Detect which cell encompasses the target text, then output its [X, Y] center coordinate. 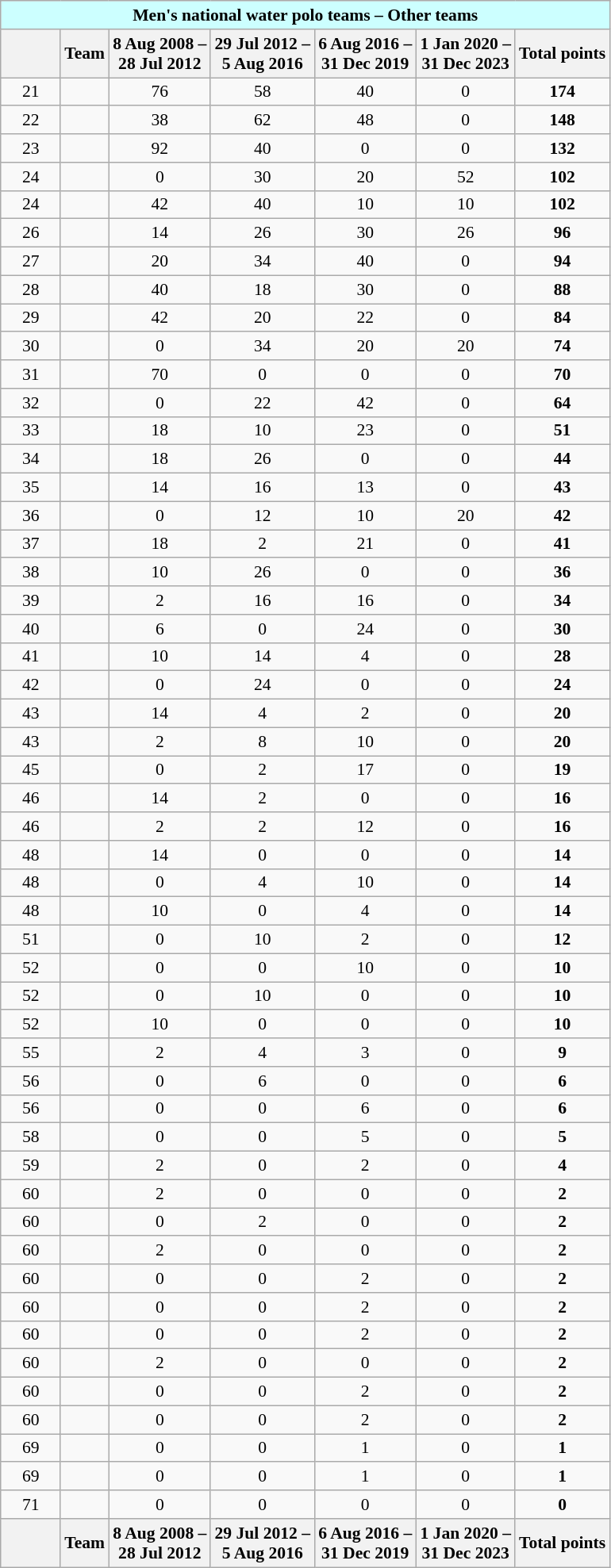
55 [30, 1052]
Men's national water polo teams – Other teams [305, 15]
9 [562, 1052]
3 [365, 1052]
31 [30, 374]
39 [30, 600]
17 [365, 770]
19 [562, 770]
13 [365, 488]
29 [30, 318]
88 [562, 289]
37 [30, 544]
94 [562, 262]
27 [30, 262]
148 [562, 121]
62 [262, 121]
71 [30, 1505]
32 [30, 403]
45 [30, 770]
8 [262, 742]
74 [562, 347]
96 [562, 233]
92 [159, 148]
132 [562, 148]
59 [30, 1166]
174 [562, 92]
33 [30, 431]
35 [30, 488]
84 [562, 318]
76 [159, 92]
44 [562, 459]
64 [562, 403]
